Provide the (X, Y) coordinate of the cell's center where the given text is located.  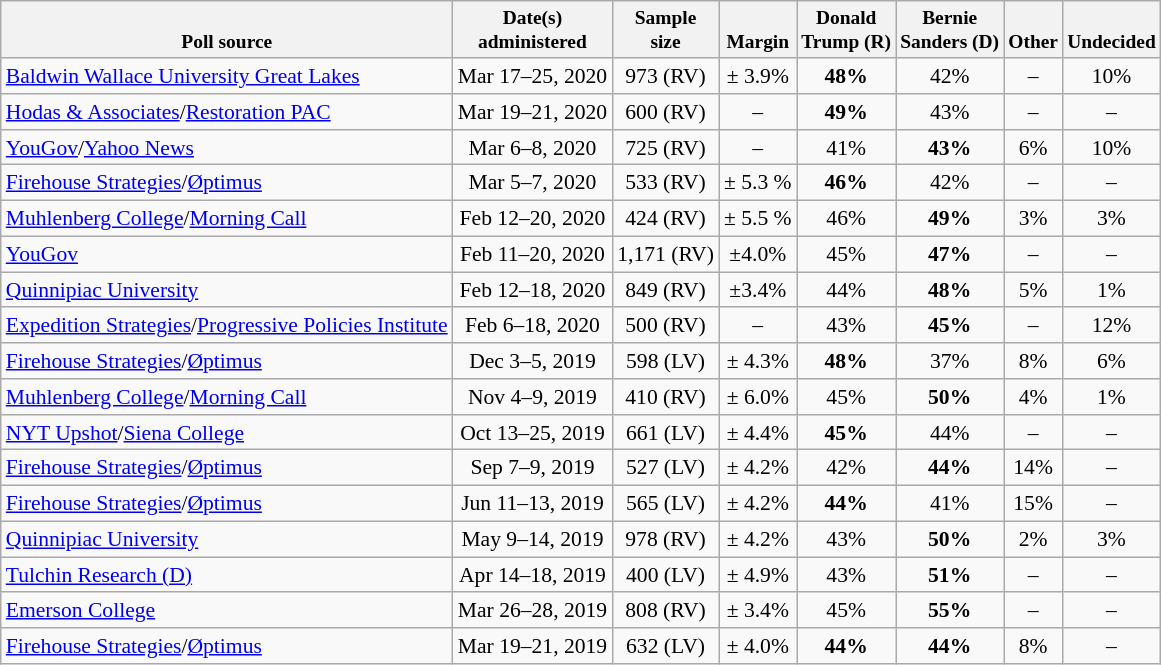
± 4.0% (758, 646)
55% (950, 611)
Mar 19–21, 2020 (532, 112)
15% (1034, 504)
978 (RV) (666, 540)
410 (RV) (666, 397)
Mar 17–25, 2020 (532, 76)
Dec 3–5, 2019 (532, 361)
527 (LV) (666, 468)
Undecided (1112, 30)
849 (RV) (666, 290)
Emerson College (227, 611)
4% (1034, 397)
5% (1034, 290)
400 (LV) (666, 575)
12% (1112, 326)
Expedition Strategies/Progressive Policies Institute (227, 326)
632 (LV) (666, 646)
500 (RV) (666, 326)
Feb 12–18, 2020 (532, 290)
424 (RV) (666, 219)
661 (LV) (666, 433)
Feb 12–20, 2020 (532, 219)
BernieSanders (D) (950, 30)
808 (RV) (666, 611)
598 (LV) (666, 361)
Mar 26–28, 2019 (532, 611)
± 3.4% (758, 611)
Mar 6–8, 2020 (532, 148)
± 6.0% (758, 397)
DonaldTrump (R) (846, 30)
YouGov (227, 254)
Mar 19–21, 2019 (532, 646)
NYT Upshot/Siena College (227, 433)
Apr 14–18, 2019 (532, 575)
YouGov/Yahoo News (227, 148)
Other (1034, 30)
47% (950, 254)
725 (RV) (666, 148)
±4.0% (758, 254)
Jun 11–13, 2019 (532, 504)
Mar 5–7, 2020 (532, 183)
± 5.5 % (758, 219)
± 4.9% (758, 575)
± 3.9% (758, 76)
± 5.3 % (758, 183)
Date(s)administered (532, 30)
Margin (758, 30)
Samplesize (666, 30)
Poll source (227, 30)
May 9–14, 2019 (532, 540)
± 4.4% (758, 433)
973 (RV) (666, 76)
Tulchin Research (D) (227, 575)
600 (RV) (666, 112)
Sep 7–9, 2019 (532, 468)
Oct 13–25, 2019 (532, 433)
533 (RV) (666, 183)
±3.4% (758, 290)
Nov 4–9, 2019 (532, 397)
14% (1034, 468)
Hodas & Associates/Restoration PAC (227, 112)
± 4.3% (758, 361)
Feb 11–20, 2020 (532, 254)
51% (950, 575)
37% (950, 361)
Feb 6–18, 2020 (532, 326)
565 (LV) (666, 504)
Baldwin Wallace University Great Lakes (227, 76)
2% (1034, 540)
1,171 (RV) (666, 254)
